Provide the (X, Y) coordinate of the cell's center where the given text is located.  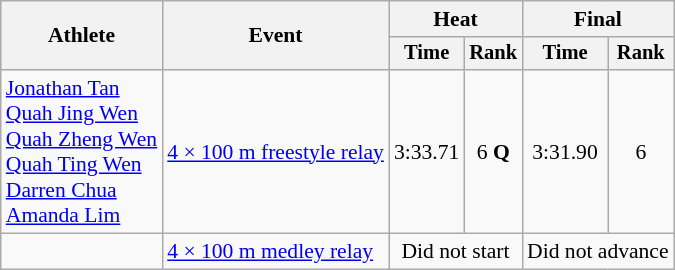
6 (641, 152)
Heat (456, 19)
6 Q (493, 152)
3:33.71 (426, 152)
4 × 100 m freestyle relay (276, 152)
3:31.90 (565, 152)
Jonathan TanQuah Jing WenQuah Zheng WenQuah Ting WenDarren ChuaAmanda Lim (82, 152)
Final (598, 19)
Did not advance (598, 252)
Did not start (456, 252)
Athlete (82, 36)
4 × 100 m medley relay (276, 252)
Event (276, 36)
